Identify which cell holds the provided text, then report its (x, y) central coordinate. 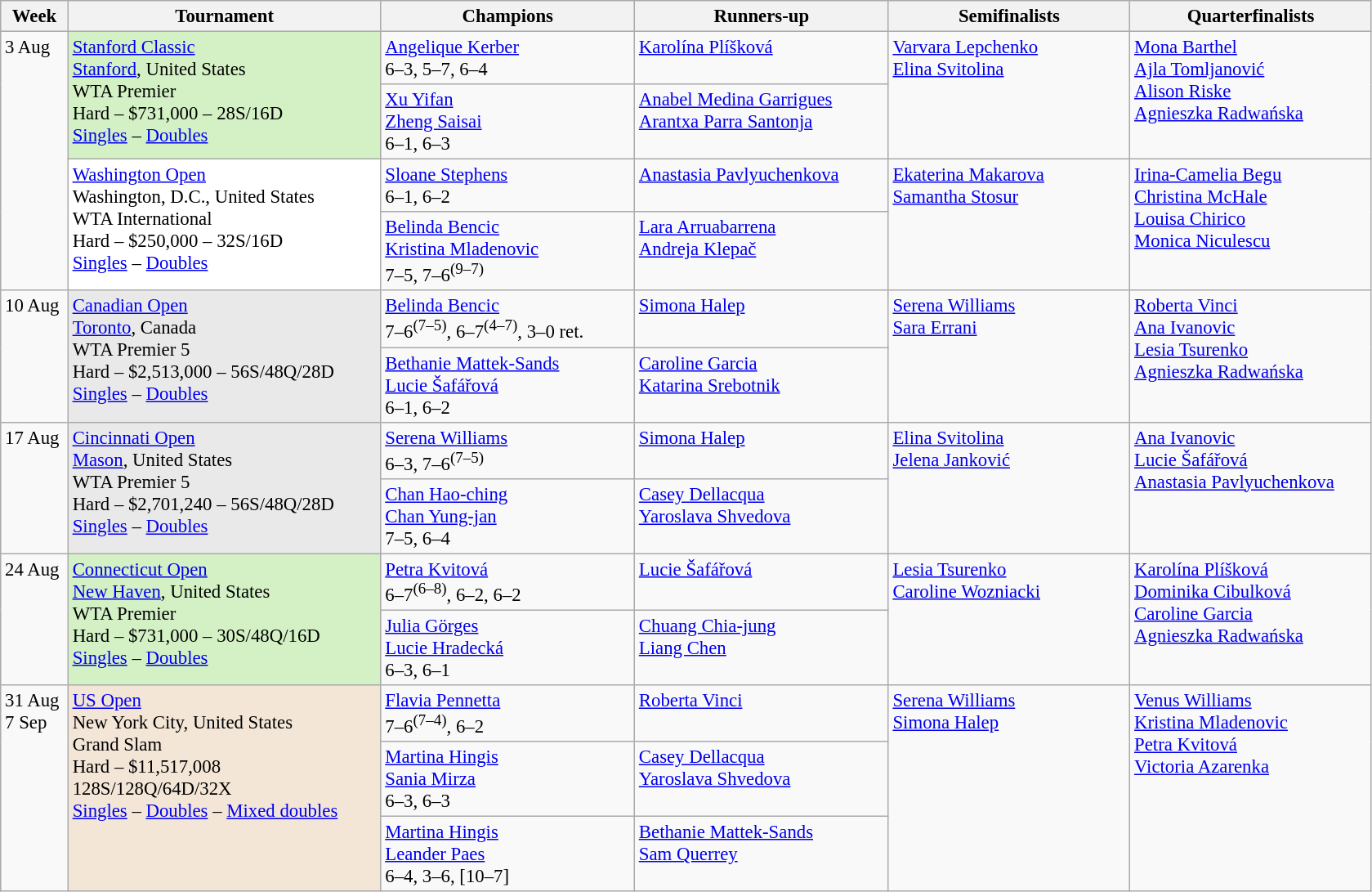
Julia Görges Lucie Hradecká 6–3, 6–1 (508, 648)
Runners-up (762, 16)
Venus Williams Kristina Mladenovic Petra Kvitová Victoria Azarenka (1251, 788)
Quarterfinalists (1251, 16)
Lesia Tsurenko Caroline Wozniacki (1009, 620)
Angelique Kerber 6–3, 5–7, 6–4 (508, 59)
Bethanie Mattek-Sands Sam Querrey (762, 854)
Martina Hingis Leander Paes 6–4, 3–6, [10–7] (508, 854)
Cincinnati Open Mason, United StatesWTA Premier 5Hard – $2,701,240 – 56S/48Q/28DSingles – Doubles (224, 487)
Anabel Medina Garrigues Arantxa Parra Santonja (762, 122)
Irina-Camelia Begu Christina McHale Louisa Chirico Monica Niculescu (1251, 226)
US Open New York City, United StatesGrand SlamHard – $11,517,008128S/128Q/64D/32XSingles – Doubles – Mixed doubles (224, 788)
Petra Kvitová 6–7(6–8), 6–2, 6–2 (508, 582)
Week (34, 16)
Stanford Classic Stanford, United StatesWTA PremierHard – $731,000 – 28S/16DSingles – Doubles (224, 96)
Serena Williams Simona Halep (1009, 788)
31 Aug 7 Sep (34, 788)
Mona Barthel Ajla Tomljanović Alison Riske Agnieszka Radwańska (1251, 96)
Roberta Vinci Ana Ivanovic Lesia Tsurenko Agnieszka Radwańska (1251, 356)
Flavia Pennetta7–6(7–4), 6–2 (508, 713)
Anastasia Pavlyuchenkova (762, 186)
Chan Hao-ching Chan Yung-jan 7–5, 6–4 (508, 516)
Chuang Chia-jung Liang Chen (762, 648)
Ana Ivanovic Lucie Šafářová Anastasia Pavlyuchenkova (1251, 487)
Ekaterina Makarova Samantha Stosur (1009, 226)
Champions (508, 16)
Lucie Šafářová (762, 582)
Martina Hingis Sania Mirza6–3, 6–3 (508, 779)
Belinda Bencic Kristina Mladenovic 7–5, 7–6(9–7) (508, 251)
Sloane Stephens 6–1, 6–2 (508, 186)
Roberta Vinci (762, 713)
Varvara Lepchenko Elina Svitolina (1009, 96)
Serena Williams Sara Errani (1009, 356)
Xu Yifan Zheng Saisai 6–1, 6–3 (508, 122)
Semifinalists (1009, 16)
17 Aug (34, 487)
Lara Arruabarrena Andreja Klepač (762, 251)
3 Aug (34, 162)
Canadian Open Toronto, CanadaWTA Premier 5Hard – $2,513,000 – 56S/48Q/28DSingles – Doubles (224, 356)
Karolína Plíšková Dominika Cibulková Caroline Garcia Agnieszka Radwańska (1251, 620)
Connecticut Open New Haven, United StatesWTA PremierHard – $731,000 – 30S/48Q/16DSingles – Doubles (224, 620)
Washington Open Washington, D.C., United StatesWTA InternationalHard – $250,000 – 32S/16DSingles – Doubles (224, 226)
Serena Williams 6–3, 7–6(7–5) (508, 450)
Belinda Bencic7–6(7–5), 6–7(4–7), 3–0 ret. (508, 319)
Tournament (224, 16)
Karolína Plíšková (762, 59)
10 Aug (34, 356)
Elina Svitolina Jelena Janković (1009, 487)
24 Aug (34, 620)
Caroline Garcia Katarina Srebotnik (762, 385)
Bethanie Mattek-Sands Lucie Šafářová 6–1, 6–2 (508, 385)
